Pinpoint the cell where the given text exists, returning its (x, y) midpoint coordinate. 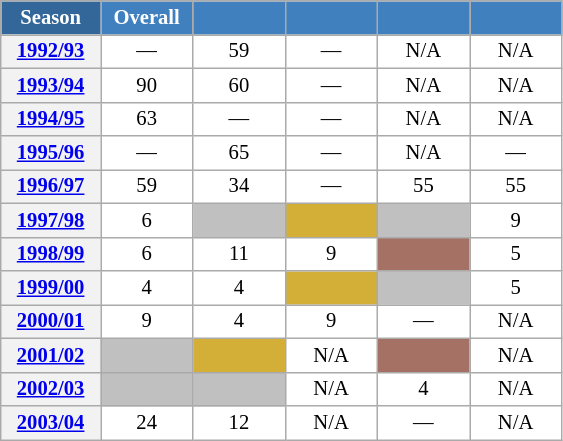
Overall (146, 17)
1995/96 (51, 153)
12 (239, 423)
63 (146, 119)
60 (239, 85)
24 (146, 423)
1999/00 (51, 287)
34 (239, 186)
1998/99 (51, 254)
1997/98 (51, 220)
1992/93 (51, 51)
Season (51, 17)
1993/94 (51, 85)
11 (239, 254)
90 (146, 85)
2000/01 (51, 321)
1994/95 (51, 119)
65 (239, 153)
1996/97 (51, 186)
2002/03 (51, 389)
2003/04 (51, 423)
2001/02 (51, 355)
